Find where the given text appears and provide that cell's center as (X, Y) coordinate. 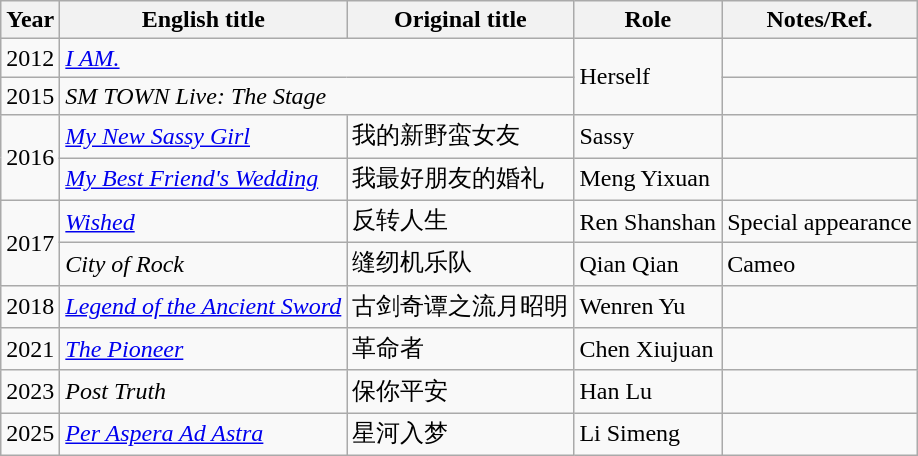
星河入梦 (460, 434)
City of Rock (204, 264)
Li Simeng (648, 434)
Role (648, 20)
I AM. (317, 58)
SM TOWN Live: The Stage (317, 96)
革命者 (460, 350)
Sassy (648, 136)
Post Truth (204, 392)
缝纫机乐队 (460, 264)
2025 (30, 434)
2017 (30, 242)
Original title (460, 20)
Ren Shanshan (648, 222)
我最好朋友的婚礼 (460, 180)
古剑奇谭之流月昭明 (460, 306)
Cameo (820, 264)
2023 (30, 392)
Year (30, 20)
My New Sassy Girl (204, 136)
2018 (30, 306)
2021 (30, 350)
Meng Yixuan (648, 180)
Herself (648, 77)
Qian Qian (648, 264)
My Best Friend's Wedding (204, 180)
Han Lu (648, 392)
Wenren Yu (648, 306)
2015 (30, 96)
Chen Xiujuan (648, 350)
Legend of the Ancient Sword (204, 306)
Per Aspera Ad Astra (204, 434)
2016 (30, 158)
我的新野蛮女友 (460, 136)
The Pioneer (204, 350)
2012 (30, 58)
反转人生 (460, 222)
保你平安 (460, 392)
Special appearance (820, 222)
English title (204, 20)
Wished (204, 222)
Notes/Ref. (820, 20)
